Return the [x, y] coordinate for the center point of the cell that contains the specified text.  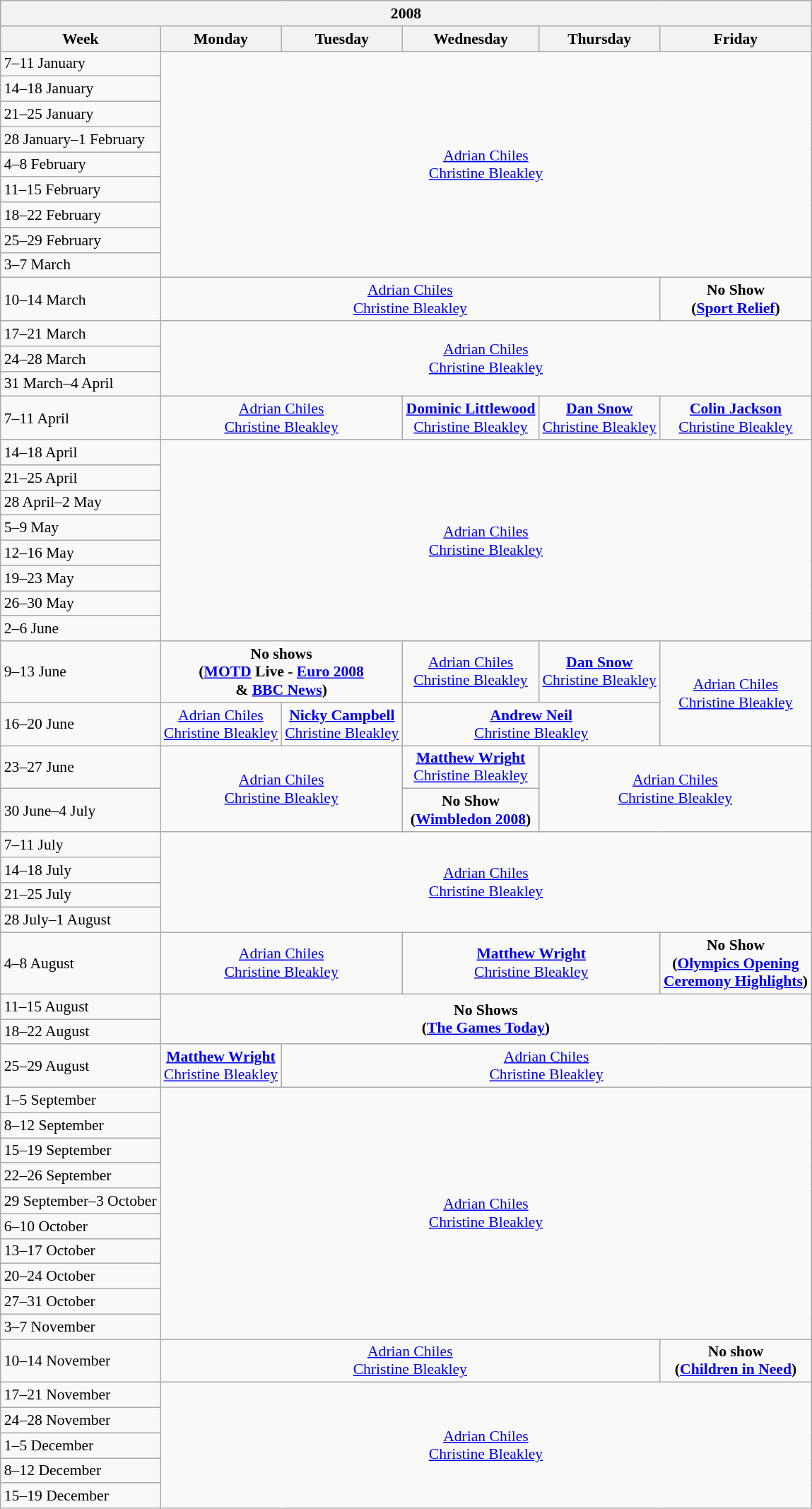
Friday [736, 39]
31 March–4 April [81, 384]
Dominic Littlewood Christine Bleakley [471, 418]
14–18 April [81, 452]
10–14 November [81, 1361]
8–12 December [81, 1471]
5–9 May [81, 528]
4–8 August [81, 964]
No Show(Sport Relief) [736, 300]
24–28 March [81, 359]
16–20 June [81, 724]
21–25 July [81, 895]
Thursday [599, 39]
28 July–1 August [81, 920]
1–5 December [81, 1445]
28 April–2 May [81, 503]
Monday [220, 39]
2–6 June [81, 629]
29 September–3 October [81, 1201]
4–8 February [81, 165]
14–18 January [81, 89]
Colin Jackson Christine Bleakley [736, 418]
No show(Children in Need) [736, 1361]
7–11 April [81, 418]
1–5 September [81, 1100]
Wednesday [471, 39]
26–30 May [81, 604]
27–31 October [81, 1302]
11–15 August [81, 1006]
30 June–4 July [81, 810]
Andrew Neil Christine Bleakley [531, 724]
No shows(MOTD Live - Euro 2008 & BBC News) [281, 671]
3–7 November [81, 1327]
17–21 March [81, 334]
Nicky Campbell Christine Bleakley [342, 724]
24–28 November [81, 1421]
Week [81, 39]
12–16 May [81, 553]
11–15 February [81, 190]
15–19 December [81, 1496]
21–25 April [81, 478]
25–29 August [81, 1066]
No Show(Olympics Opening Ceremony Highlights) [736, 964]
10–14 March [81, 300]
22–26 September [81, 1176]
18–22 August [81, 1032]
6–10 October [81, 1226]
7–11 July [81, 845]
18–22 February [81, 215]
20–24 October [81, 1276]
28 January–1 February [81, 139]
9–13 June [81, 671]
17–21 November [81, 1395]
3–7 March [81, 265]
No Show(Wimbledon 2008) [471, 810]
21–25 January [81, 115]
Tuesday [342, 39]
23–27 June [81, 768]
2008 [406, 13]
8–12 September [81, 1125]
15–19 September [81, 1151]
13–17 October [81, 1251]
19–23 May [81, 578]
25–29 February [81, 240]
14–18 July [81, 870]
7–11 January [81, 64]
No Shows(The Games Today) [486, 1019]
